Detect which cell encompasses the target text, then output its [x, y] center coordinate. 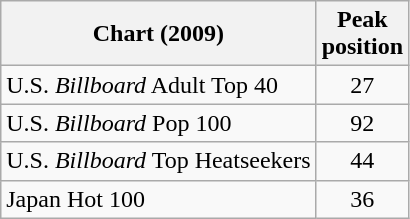
44 [362, 161]
92 [362, 123]
U.S. Billboard Adult Top 40 [158, 85]
36 [362, 199]
27 [362, 85]
U.S. Billboard Pop 100 [158, 123]
Japan Hot 100 [158, 199]
U.S. Billboard Top Heatseekers [158, 161]
Chart (2009) [158, 34]
Peakposition [362, 34]
